Output the (X, Y) coordinate of the center of the cell containing the given text.  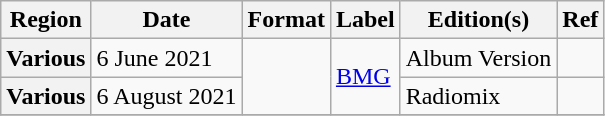
Album Version (478, 58)
6 June 2021 (166, 58)
Ref (580, 20)
Radiomix (478, 96)
BMG (365, 77)
Label (365, 20)
Edition(s) (478, 20)
6 August 2021 (166, 96)
Region (46, 20)
Format (286, 20)
Date (166, 20)
